For the text-containing cell, return its midpoint in (x, y) coordinate format. 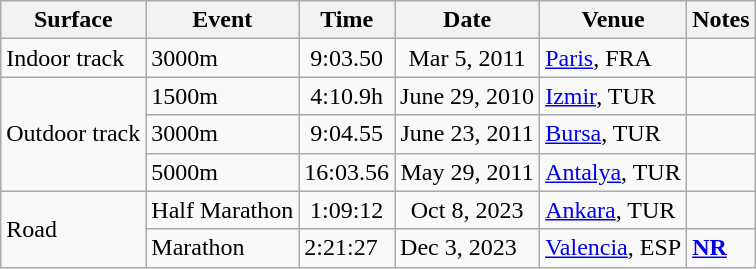
Notes (721, 20)
Paris, FRA (614, 58)
May 29, 2011 (468, 172)
Outdoor track (74, 134)
NR (721, 248)
9:03.50 (347, 58)
Date (468, 20)
Ankara, TUR (614, 210)
Dec 3, 2023 (468, 248)
Event (222, 20)
2:21:27 (347, 248)
Mar 5, 2011 (468, 58)
June 23, 2011 (468, 134)
Izmir, TUR (614, 96)
Antalya, TUR (614, 172)
1:09:12 (347, 210)
Time (347, 20)
Oct 8, 2023 (468, 210)
Road (74, 229)
16:03.56 (347, 172)
Bursa, TUR (614, 134)
Valencia, ESP (614, 248)
June 29, 2010 (468, 96)
Indoor track (74, 58)
Marathon (222, 248)
Surface (74, 20)
5000m (222, 172)
Half Marathon (222, 210)
4:10.9h (347, 96)
9:04.55 (347, 134)
1500m (222, 96)
Venue (614, 20)
